Scan for the cell matching the given text and deliver its [x, y] coordinate at center. 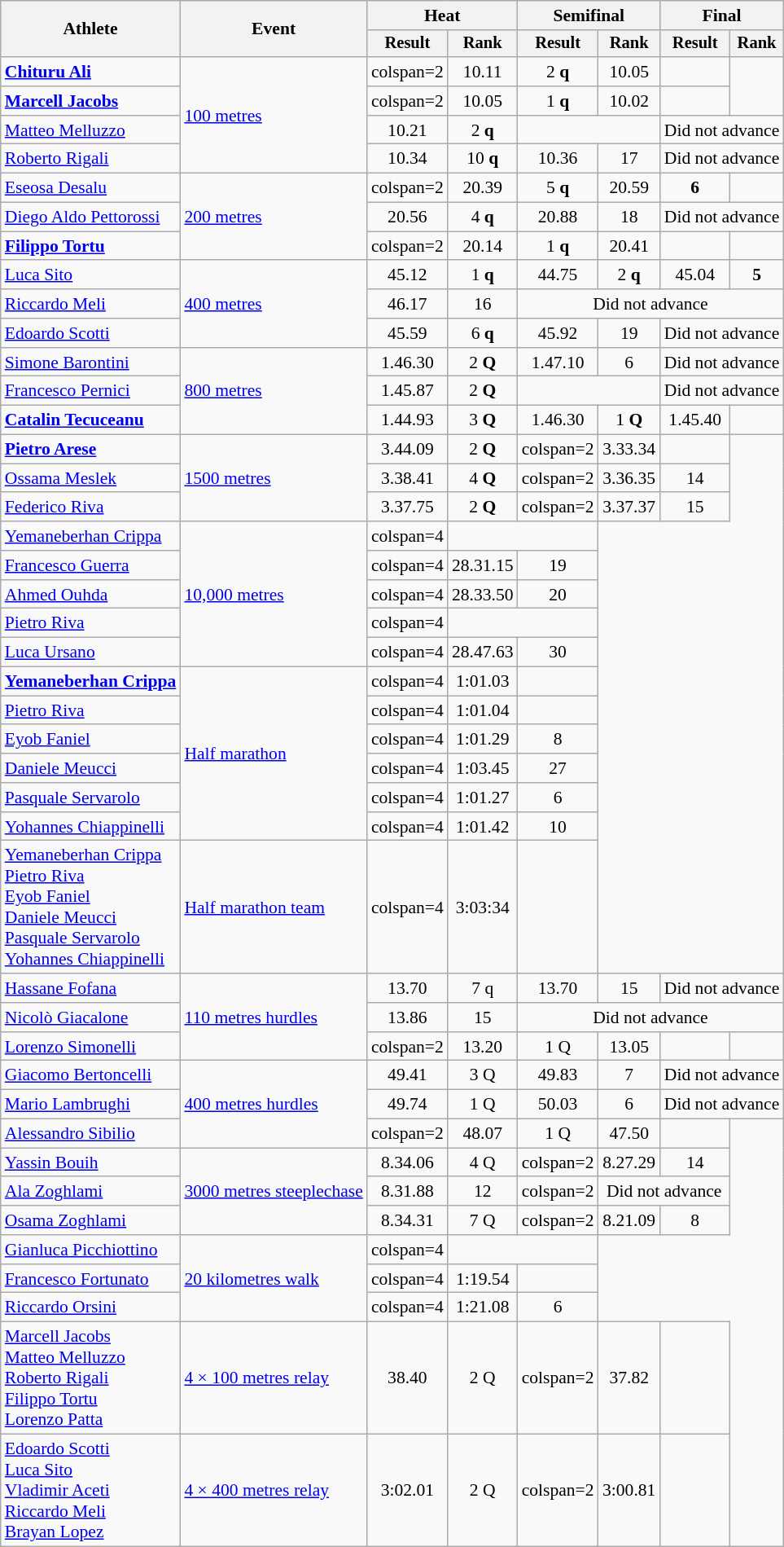
50.03 [558, 1105]
3000 metres steeplechase [274, 1191]
Mario Lambrughi [91, 1105]
1.45.40 [695, 420]
Diego Aldo Pettorossi [91, 218]
3:03:34 [483, 908]
44.75 [558, 275]
8.34.31 [407, 1220]
Federico Riva [91, 508]
1.44.93 [407, 420]
45.04 [695, 275]
38.40 [407, 1378]
20.88 [558, 218]
Simone Barontini [91, 363]
Filippo Tortu [91, 246]
28.47.63 [483, 653]
3.37.75 [407, 508]
10.34 [407, 159]
12 [483, 1192]
1:21.08 [483, 1307]
37.82 [629, 1378]
20 kilometres walk [274, 1279]
20.56 [407, 218]
Eseosa Desalu [91, 188]
1:19.54 [483, 1279]
10.11 [483, 72]
8.34.06 [407, 1162]
10 [558, 827]
Edoardo Scotti [91, 333]
1:01.29 [483, 740]
1:01.42 [483, 827]
27 [558, 768]
4 × 400 metres relay [274, 1491]
1:03.45 [483, 768]
16 [483, 304]
Semifinal [589, 15]
400 metres hurdles [274, 1105]
3.33.34 [629, 450]
Hassane Fofana [91, 988]
Pietro Arese [91, 450]
Lorenzo Simonelli [91, 1047]
Alessandro Sibilio [91, 1134]
18 [629, 218]
5 q [558, 188]
28.33.50 [483, 595]
1.45.87 [407, 391]
Heat [443, 15]
8.31.88 [407, 1192]
Yassin Bouih [91, 1162]
48.07 [483, 1134]
200 metres [274, 217]
Final [722, 15]
10 q [483, 159]
Edoardo ScottiLuca SitoVladimir AcetiRiccardo MeliBrayan Lopez [91, 1491]
1:01.03 [483, 682]
Eyob Faniel [91, 740]
Daniele Meucci [91, 768]
Francesco Pernici [91, 391]
45.12 [407, 275]
10.02 [629, 101]
Nicolò Giacalone [91, 1017]
4 × 100 metres relay [274, 1378]
20.39 [483, 188]
Yohannes Chiappinelli [91, 827]
17 [629, 159]
28.31.15 [483, 565]
800 metres [274, 391]
10.36 [558, 159]
4 q [483, 218]
45.92 [558, 333]
20.59 [629, 188]
400 metres [274, 305]
Osama Zoghlami [91, 1220]
47.50 [629, 1134]
100 metres [274, 115]
Marcell Jacobs [91, 101]
3:02.01 [407, 1491]
3.44.09 [407, 450]
3.36.35 [629, 478]
Giacomo Bertoncelli [91, 1075]
Half marathon team [274, 908]
Luca Ursano [91, 653]
20 [558, 595]
49.41 [407, 1075]
Riccardo Meli [91, 304]
1:01.04 [483, 710]
10,000 metres [274, 594]
Marcell JacobsMatteo MelluzzoRoberto RigaliFilippo TortuLorenzo Patta [91, 1378]
1:01.27 [483, 798]
20.14 [483, 246]
Catalin Tecuceanu [91, 420]
7 Q [483, 1220]
3.38.41 [407, 478]
46.17 [407, 304]
3:00.81 [629, 1491]
Riccardo Orsini [91, 1307]
13.05 [629, 1047]
110 metres hurdles [274, 1017]
Francesco Fortunato [91, 1279]
Chituru Ali [91, 72]
Gianluca Picchiottino [91, 1250]
Ahmed Ouhda [91, 595]
Roberto Rigali [91, 159]
Athlete [91, 29]
Event [274, 29]
49.83 [558, 1075]
1.47.10 [558, 363]
1500 metres [274, 479]
30 [558, 653]
5 [757, 275]
Ossama Meslek [91, 478]
7 [629, 1075]
10.21 [407, 130]
Luca Sito [91, 275]
Francesco Guerra [91, 565]
Ala Zoghlami [91, 1192]
45.59 [407, 333]
3.37.37 [629, 508]
Half marathon [274, 754]
6 q [483, 333]
13.20 [483, 1047]
Pasquale Servarolo [91, 798]
49.74 [407, 1105]
8.27.29 [629, 1162]
20.41 [629, 246]
7 q [483, 988]
Matteo Melluzzo [91, 130]
13.86 [407, 1017]
Yemaneberhan CrippaPietro RivaEyob FanielDaniele MeucciPasquale ServaroloYohannes Chiappinelli [91, 908]
8.21.09 [629, 1220]
